Pinpoint the cell where the given text exists, returning its [X, Y] midpoint coordinate. 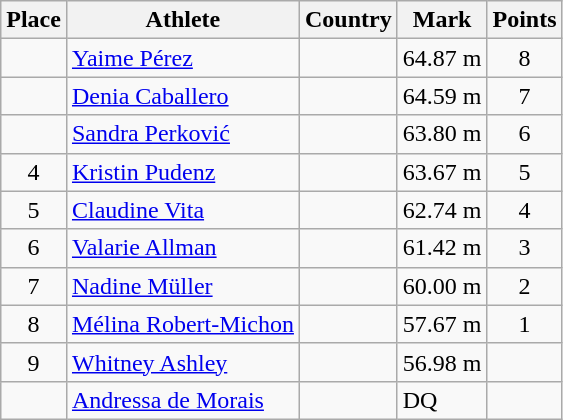
Athlete [182, 20]
2 [524, 286]
Andressa de Morais [182, 400]
64.59 m [442, 96]
61.42 m [442, 248]
63.80 m [442, 134]
Yaime Pérez [182, 58]
Country [348, 20]
Place [34, 20]
Kristin Pudenz [182, 172]
Mark [442, 20]
DQ [442, 400]
1 [524, 324]
Valarie Allman [182, 248]
9 [34, 362]
Points [524, 20]
Whitney Ashley [182, 362]
Nadine Müller [182, 286]
62.74 m [442, 210]
3 [524, 248]
Denia Caballero [182, 96]
60.00 m [442, 286]
63.67 m [442, 172]
64.87 m [442, 58]
57.67 m [442, 324]
Mélina Robert-Michon [182, 324]
Sandra Perković [182, 134]
Claudine Vita [182, 210]
56.98 m [442, 362]
